Output the (X, Y) coordinate of the center of the cell containing the given text.  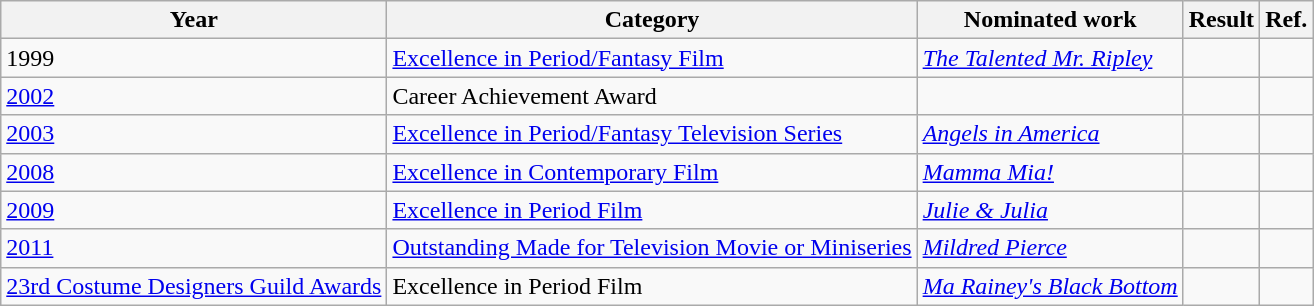
2003 (194, 134)
Julie & Julia (1050, 210)
2008 (194, 172)
Excellence in Period/Fantasy Television Series (652, 134)
Angels in America (1050, 134)
23rd Costume Designers Guild Awards (194, 286)
Excellence in Contemporary Film (652, 172)
1999 (194, 58)
2009 (194, 210)
Career Achievement Award (652, 96)
Mamma Mia! (1050, 172)
Outstanding Made for Television Movie or Miniseries (652, 248)
Category (652, 20)
Nominated work (1050, 20)
2002 (194, 96)
The Talented Mr. Ripley (1050, 58)
Result (1221, 20)
Mildred Pierce (1050, 248)
Ma Rainey's Black Bottom (1050, 286)
2011 (194, 248)
Year (194, 20)
Excellence in Period/Fantasy Film (652, 58)
Ref. (1286, 20)
